From the cell containing the given text, extract its center point as (X, Y) coordinate. 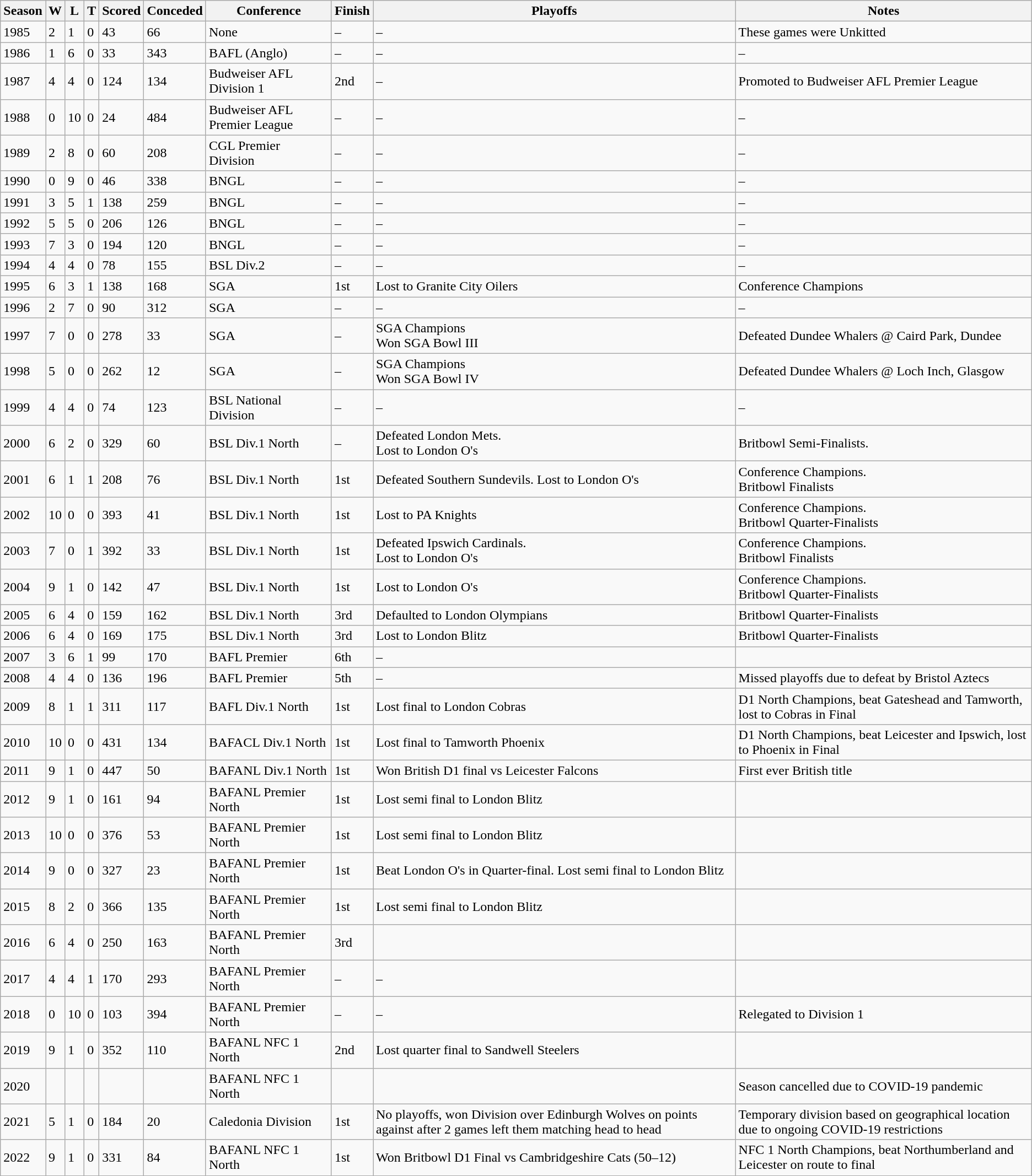
6th (352, 657)
Conference (268, 11)
2006 (23, 636)
BSL Div.2 (268, 265)
155 (175, 265)
169 (121, 636)
Caledonia Division (268, 1122)
136 (121, 678)
Season (23, 11)
Defeated Dundee Whalers @ Caird Park, Dundee (883, 336)
2022 (23, 1157)
1997 (23, 336)
99 (121, 657)
Lost to London O's (554, 586)
BAFANL Div.1 North (268, 770)
142 (121, 586)
2001 (23, 479)
393 (121, 515)
2008 (23, 678)
1988 (23, 117)
117 (175, 706)
447 (121, 770)
Defeated Southern Sundevils. Lost to London O's (554, 479)
Lost to PA Knights (554, 515)
Lost final to London Cobras (554, 706)
120 (175, 244)
338 (175, 181)
Lost quarter final to Sandwell Steelers (554, 1050)
2011 (23, 770)
BAFL (Anglo) (268, 53)
124 (121, 82)
90 (121, 307)
5th (352, 678)
84 (175, 1157)
43 (121, 32)
135 (175, 907)
47 (175, 586)
12 (175, 371)
Notes (883, 11)
BAFL Div.1 North (268, 706)
376 (121, 835)
NFC 1 North Champions, beat Northumberland and Leicester on route to final (883, 1157)
23 (175, 871)
126 (175, 223)
331 (121, 1157)
2019 (23, 1050)
Conference Champions (883, 286)
Playoffs (554, 11)
Relegated to Division 1 (883, 1014)
293 (175, 979)
484 (175, 117)
24 (121, 117)
First ever British title (883, 770)
329 (121, 443)
Won British D1 final vs Leicester Falcons (554, 770)
No playoffs, won Division over Edinburgh Wolves on points against after 2 games left them matching head to head (554, 1122)
1991 (23, 202)
394 (175, 1014)
1993 (23, 244)
161 (121, 799)
2000 (23, 443)
159 (121, 615)
W (55, 11)
Lost to London Blitz (554, 636)
2012 (23, 799)
SGA ChampionsWon SGA Bowl IV (554, 371)
1992 (23, 223)
1986 (23, 53)
327 (121, 871)
184 (121, 1122)
Beat London O's in Quarter-final. Lost semi final to London Blitz (554, 871)
163 (175, 942)
20 (175, 1122)
None (268, 32)
110 (175, 1050)
Temporary division based on geographical location due to ongoing COVID-19 restrictions (883, 1122)
1998 (23, 371)
Budweiser AFL Premier League (268, 117)
392 (121, 551)
Promoted to Budweiser AFL Premier League (883, 82)
2013 (23, 835)
Budweiser AFL Division 1 (268, 82)
168 (175, 286)
SGA ChampionsWon SGA Bowl III (554, 336)
These games were Unkitted (883, 32)
196 (175, 678)
Lost to Granite City Oilers (554, 286)
2014 (23, 871)
2015 (23, 907)
431 (121, 742)
50 (175, 770)
352 (121, 1050)
1995 (23, 286)
D1 North Champions, beat Leicester and Ipswich, lost to Phoenix in Final (883, 742)
2003 (23, 551)
162 (175, 615)
2004 (23, 586)
2016 (23, 942)
343 (175, 53)
46 (121, 181)
278 (121, 336)
L (75, 11)
123 (175, 408)
Defeated London Mets. Lost to London O's (554, 443)
Britbowl Semi-Finalists. (883, 443)
2017 (23, 979)
1985 (23, 32)
194 (121, 244)
Scored (121, 11)
Conceded (175, 11)
1987 (23, 82)
366 (121, 907)
311 (121, 706)
2002 (23, 515)
76 (175, 479)
2007 (23, 657)
2005 (23, 615)
74 (121, 408)
2010 (23, 742)
1999 (23, 408)
1990 (23, 181)
2021 (23, 1122)
Season cancelled due to COVID-19 pandemic (883, 1086)
Won Britbowl D1 Final vs Cambridgeshire Cats (50–12) (554, 1157)
41 (175, 515)
1996 (23, 307)
CGL Premier Division (268, 153)
78 (121, 265)
259 (175, 202)
2018 (23, 1014)
103 (121, 1014)
D1 North Champions, beat Gateshead and Tamworth, lost to Cobras in Final (883, 706)
206 (121, 223)
250 (121, 942)
312 (175, 307)
Finish (352, 11)
66 (175, 32)
Defeated Dundee Whalers @ Loch Inch, Glasgow (883, 371)
1989 (23, 153)
Defeated Ipswich Cardinals.Lost to London O's (554, 551)
Defaulted to London Olympians (554, 615)
175 (175, 636)
T (92, 11)
53 (175, 835)
94 (175, 799)
1994 (23, 265)
2020 (23, 1086)
BAFACL Div.1 North (268, 742)
Missed playoffs due to defeat by Bristol Aztecs (883, 678)
Lost final to Tamworth Phoenix (554, 742)
262 (121, 371)
2009 (23, 706)
BSL National Division (268, 408)
